Extract the [x, y] coordinate from the center of the cell holding the provided text.  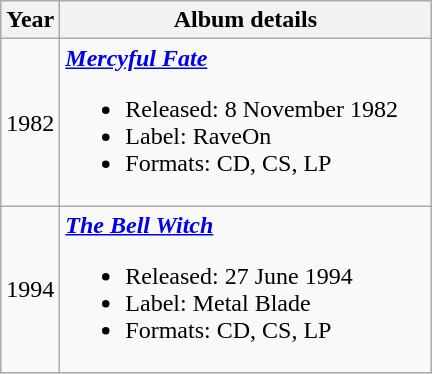
The Bell WitchReleased: 27 June 1994Label: Metal BladeFormats: CD, CS, LP [246, 290]
Year [30, 20]
1994 [30, 290]
Mercyful FateReleased: 8 November 1982Label: RaveOnFormats: CD, CS, LP [246, 122]
Album details [246, 20]
1982 [30, 122]
